Find where the given text appears and provide that cell's center as (X, Y) coordinate. 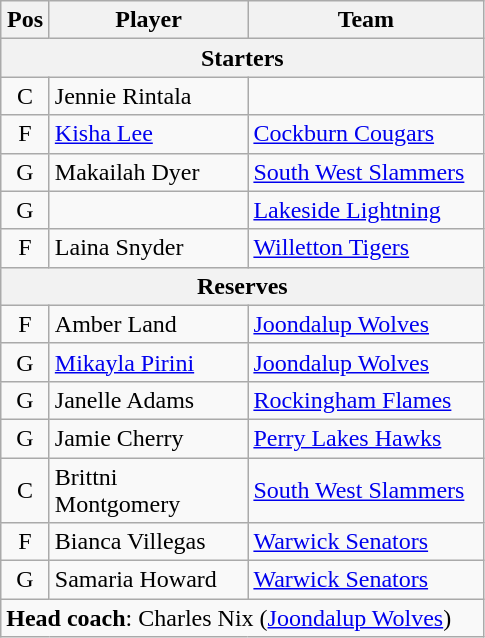
Starters (242, 58)
Team (366, 20)
Pos (26, 20)
Mikayla Pirini (148, 362)
Lakeside Lightning (366, 210)
Player (148, 20)
Willetton Tigers (366, 248)
Brittni Montgomery (148, 490)
Laina Snyder (148, 248)
Bianca Villegas (148, 542)
Samaria Howard (148, 580)
Kisha Lee (148, 134)
Head coach: Charles Nix (Joondalup Wolves) (242, 618)
Janelle Adams (148, 400)
Cockburn Cougars (366, 134)
Perry Lakes Hawks (366, 438)
Makailah Dyer (148, 172)
Reserves (242, 286)
Amber Land (148, 324)
Rockingham Flames (366, 400)
Jamie Cherry (148, 438)
Jennie Rintala (148, 96)
